Return the (X, Y) coordinate for the center point of the cell that contains the specified text.  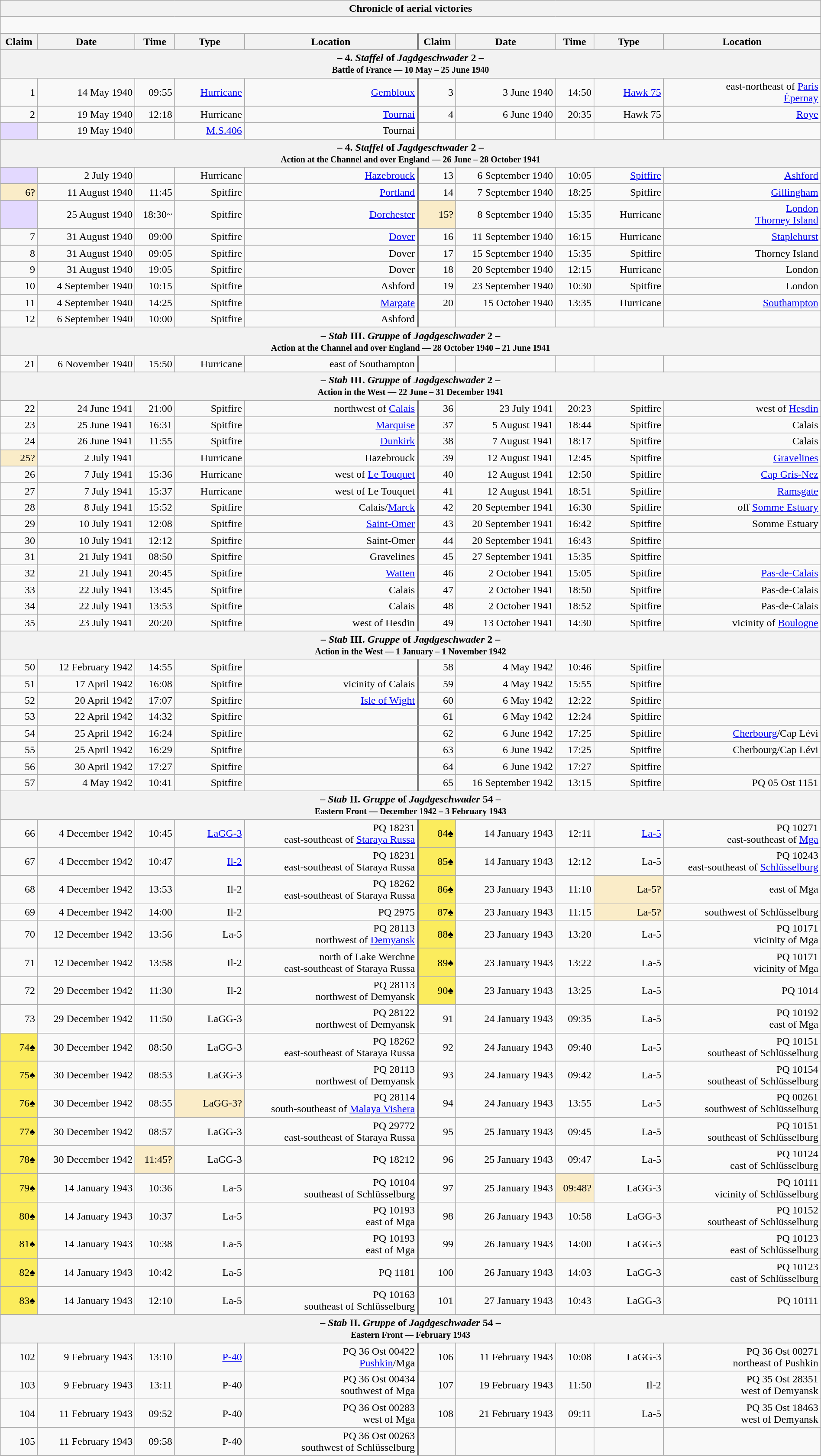
PQ 36 Ost 00283 west of Mga (331, 1414)
75♠ (19, 1075)
09:58 (155, 1441)
4 (436, 114)
12 February 1942 (86, 667)
3 (436, 92)
20 September 1940 (506, 270)
10:37 (155, 1216)
09:11 (575, 1414)
east-northeast of ParisÉpernay (742, 92)
16:30 (575, 507)
62 (436, 733)
15:50 (155, 364)
48 (436, 606)
16 (436, 236)
64 (436, 766)
PQ 10104southeast of Schlüsselburg (331, 1187)
88♠ (436, 935)
Marquise (331, 425)
– Stab II. Gruppe of Jagdgeschwader 54 –Eastern Front — December 1942 – 3 February 1943 (410, 805)
10:46 (575, 667)
PQ 10124east of Schlüsselburg (742, 1160)
10:42 (155, 1272)
18:52 (575, 606)
2 (19, 114)
10:00 (155, 319)
east of Southampton (331, 364)
18:51 (575, 491)
92 (436, 1047)
23 September 1940 (506, 286)
PQ 18212 (331, 1160)
09:52 (155, 1414)
27 September 1941 (506, 557)
Somme Estuary (742, 524)
14:32 (155, 717)
10 (19, 286)
16:43 (575, 540)
PQ 35 Ost 28351 west of Demyansk (742, 1385)
30 (19, 540)
13:10 (155, 1357)
vicinity of Calais (331, 684)
2 July 1941 (86, 458)
14:30 (575, 623)
LondonThorney Island (742, 214)
37 (436, 425)
– 4. Staffel of Jagdgeschwader 2 –Action at the Channel and over England — 26 June – 28 October 1941 (410, 153)
79♠ (19, 1187)
42 (436, 507)
91 (436, 1019)
80♠ (19, 1216)
11:30 (155, 991)
2 July 1940 (86, 175)
PQ 36 Ost 00422Pushkin/Mga (331, 1357)
PQ 36 Ost 00434 southwest of Mga (331, 1385)
09:48? (575, 1187)
09:47 (575, 1160)
PQ 28122 northwest of Demyansk (331, 1019)
Watten (331, 573)
49 (436, 623)
11 August 1940 (86, 192)
11 September 1940 (506, 236)
52 (19, 700)
PQ 35 Ost 18463 west of Demyansk (742, 1414)
30 April 1942 (86, 766)
12:08 (155, 524)
34 (19, 606)
PQ 10271 east-southeast of Mga (742, 833)
7 (19, 236)
60 (436, 700)
81♠ (19, 1244)
08:53 (155, 1075)
09:55 (155, 92)
84♠ (436, 833)
7 August 1941 (506, 441)
6 June 1940 (506, 114)
73 (19, 1019)
PQ 10152southeast of Schlüsselburg (742, 1216)
10:41 (155, 783)
36 (436, 408)
1 (19, 92)
16:24 (155, 733)
96 (436, 1160)
14:03 (575, 1272)
66 (19, 833)
20 April 1942 (86, 700)
– Stab III. Gruppe of Jagdgeschwader 2 –Action at the Channel and over England — 28 October 1940 – 21 June 1941 (410, 341)
M.S.406 (210, 131)
33 (19, 590)
21 (19, 364)
11:45 (155, 192)
19 (436, 286)
16:29 (155, 750)
12:45 (575, 458)
107 (436, 1385)
8 July 1941 (86, 507)
8 September 1940 (506, 214)
12:24 (575, 717)
13:20 (575, 935)
12:50 (575, 474)
13 (436, 175)
15 September 1940 (506, 253)
67 (19, 862)
PQ 10243 east-southeast of Schlüsselburg (742, 862)
PQ 05 Ost 1151 (742, 783)
89♠ (436, 962)
east of Mga (742, 890)
southwest of Schlüsselburg (742, 912)
– Stab II. Gruppe of Jagdgeschwader 54 –Eastern Front — February 1943 (410, 1329)
5 August 1941 (506, 425)
14:50 (575, 92)
51 (19, 684)
15:05 (575, 573)
58 (436, 667)
11:55 (155, 441)
08:55 (155, 1103)
Southampton (742, 303)
16:15 (575, 236)
Gembloux (331, 92)
95 (436, 1131)
15 October 1940 (506, 303)
13:22 (575, 962)
LaGG-3? (210, 1103)
9 (19, 270)
12:15 (575, 270)
47 (436, 590)
Dunkirk (331, 441)
10:45 (155, 833)
18:17 (575, 441)
27 (19, 491)
90♠ (436, 991)
61 (436, 717)
24 June 1941 (86, 408)
106 (436, 1357)
82♠ (19, 1272)
98 (436, 1216)
12 (19, 319)
18:50 (575, 590)
57 (19, 783)
09:05 (155, 253)
102 (19, 1357)
20:45 (155, 573)
14:55 (155, 667)
65 (436, 783)
97 (436, 1187)
10:15 (155, 286)
63 (436, 750)
Gillingham (742, 192)
09:42 (575, 1075)
northwest of Calais (331, 408)
6? (19, 192)
PQ 10154southeast of Schlüsselburg (742, 1075)
15:37 (155, 491)
Roye (742, 114)
68 (19, 890)
22 April 1942 (86, 717)
23 (19, 425)
18 (436, 270)
46 (436, 573)
11:15 (575, 912)
31 (19, 557)
35 (19, 623)
8 (19, 253)
Cap Gris-Nez (742, 474)
108 (436, 1414)
– 4. Staffel of Jagdgeschwader 2 –Battle of France — 10 May – 25 June 1940 (410, 64)
20:23 (575, 408)
09:35 (575, 1019)
Dorchester (331, 214)
16:31 (155, 425)
Ramsgate (742, 491)
12:10 (155, 1301)
17 (436, 253)
86♠ (436, 890)
13:35 (575, 303)
76♠ (19, 1103)
27 January 1943 (506, 1301)
29 (19, 524)
83♠ (19, 1301)
12:11 (575, 833)
– Stab III. Gruppe of Jagdgeschwader 2 –Action in the West — 1 January – 1 November 1942 (410, 645)
28 (19, 507)
16 September 1942 (506, 783)
10:30 (575, 286)
13:11 (155, 1385)
12:22 (575, 700)
50 (19, 667)
Margate (331, 303)
39 (436, 458)
19:05 (155, 270)
09:45 (575, 1131)
Isle of Wight (331, 700)
Chronicle of aerial victories (410, 9)
6 November 1940 (86, 364)
56 (19, 766)
08:57 (155, 1131)
18:44 (575, 425)
25 August 1940 (86, 214)
11:10 (575, 890)
38 (436, 441)
101 (436, 1301)
13:56 (155, 935)
16:08 (155, 684)
Calais/Marck (331, 507)
13:25 (575, 991)
off Somme Estuary (742, 507)
PQ 10111vicinity of Schlüsselburg (742, 1187)
Portland (331, 192)
43 (436, 524)
PQ 36 Ost 00263 southwest of Schlüsselburg (331, 1441)
69 (19, 912)
09:00 (155, 236)
10:05 (575, 175)
32 (19, 573)
15:36 (155, 474)
21:00 (155, 408)
45 (436, 557)
18:25 (575, 192)
100 (436, 1272)
59 (436, 684)
09:40 (575, 1047)
103 (19, 1385)
16:42 (575, 524)
Staplehurst (742, 236)
10:47 (155, 862)
24 (19, 441)
10:43 (575, 1301)
PQ 28114 south-southeast of Malaya Vishera (331, 1103)
7 September 1940 (506, 192)
14:25 (155, 303)
14 May 1940 (86, 92)
Thorney Island (742, 253)
PQ 10111 (742, 1301)
3 June 1940 (506, 92)
10:08 (575, 1357)
55 (19, 750)
13:15 (575, 783)
PQ 10192east of Mga (742, 1019)
25 June 1941 (86, 425)
14 (436, 192)
vicinity of Boulogne (742, 623)
25? (19, 458)
20:35 (575, 114)
40 (436, 474)
17 April 1942 (86, 684)
– Stab III. Gruppe of Jagdgeschwader 2 –Action in the West — 22 June – 31 December 1941 (410, 386)
53 (19, 717)
15? (436, 214)
PQ 2975 (331, 912)
11:45? (155, 1160)
19 February 1943 (506, 1385)
85♠ (436, 862)
10:36 (155, 1187)
41 (436, 491)
21 February 1943 (506, 1414)
78♠ (19, 1160)
15:55 (575, 684)
PQ 00261 southwest of Schlüsselburg (742, 1103)
20:20 (155, 623)
72 (19, 991)
54 (19, 733)
11 (19, 303)
10:58 (575, 1216)
70 (19, 935)
north of Lake Werchne east-southeast of Staraya Russa (331, 962)
15:52 (155, 507)
20 (436, 303)
PQ 1014 (742, 991)
PQ 36 Ost 00271 northeast of Pushkin (742, 1357)
12:18 (155, 114)
17:07 (155, 700)
PQ 29772 east-southeast of Staraya Russa (331, 1131)
74♠ (19, 1047)
PQ 1181 (331, 1272)
104 (19, 1414)
26 June 1941 (86, 441)
71 (19, 962)
13 October 1941 (506, 623)
44 (436, 540)
99 (436, 1244)
PQ 10163southeast of Schlüsselburg (331, 1301)
26 (19, 474)
13:55 (575, 1103)
87♠ (436, 912)
13:45 (155, 590)
13:58 (155, 962)
105 (19, 1441)
94 (436, 1103)
22 (19, 408)
77♠ (19, 1131)
10:38 (155, 1244)
93 (436, 1075)
18:30~ (155, 214)
